Find where the given text appears and provide that cell's center as [X, Y] coordinate. 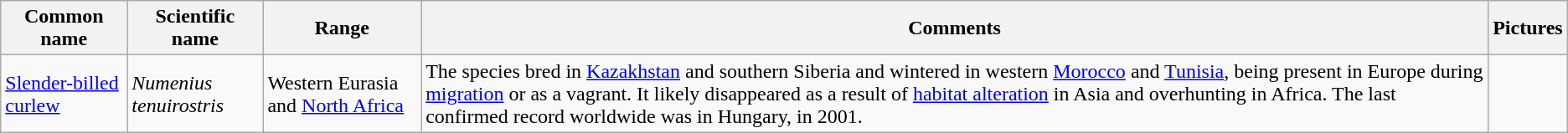
Range [342, 28]
Comments [955, 28]
Numenius tenuirostris [195, 94]
Pictures [1528, 28]
Common name [64, 28]
Slender-billed curlew [64, 94]
Western Eurasia and North Africa [342, 94]
Scientific name [195, 28]
